Provide the (X, Y) coordinate of the cell's center where the given text is located.  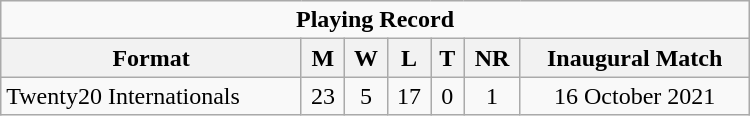
Format (152, 58)
M (322, 58)
0 (448, 96)
16 October 2021 (634, 96)
Twenty20 Internationals (152, 96)
Playing Record (375, 20)
NR (492, 58)
W (366, 58)
T (448, 58)
17 (410, 96)
5 (366, 96)
L (410, 58)
Inaugural Match (634, 58)
1 (492, 96)
23 (322, 96)
